Pinpoint the cell where the given text exists, returning its [X, Y] midpoint coordinate. 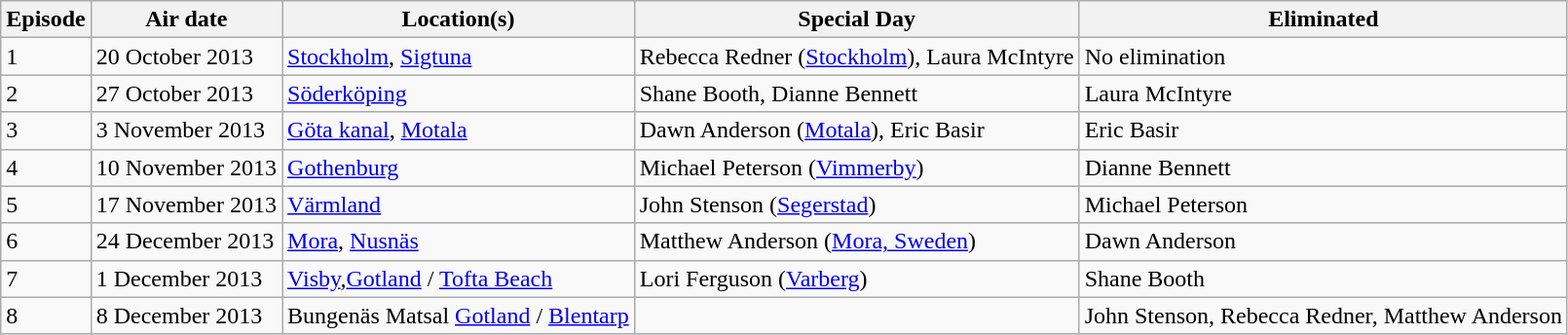
4 [46, 167]
Bungenäs Matsal Gotland / Blentarp [459, 316]
Shane Booth [1323, 279]
Episode [46, 19]
24 December 2013 [186, 242]
20 October 2013 [186, 56]
Eliminated [1323, 19]
Location(s) [459, 19]
Mora, Nusnäs [459, 242]
John Stenson, Rebecca Redner, Matthew Anderson [1323, 316]
John Stenson (Segerstad) [857, 205]
No elimination [1323, 56]
Visby,Gotland / Tofta Beach [459, 279]
3 November 2013 [186, 130]
1 December 2013 [186, 279]
8 [46, 316]
Dianne Bennett [1323, 167]
Stockholm, Sigtuna [459, 56]
Lori Ferguson (Varberg) [857, 279]
Söderköping [459, 93]
Michael Peterson (Vimmerby) [857, 167]
5 [46, 205]
3 [46, 130]
8 December 2013 [186, 316]
Special Day [857, 19]
Matthew Anderson (Mora, Sweden) [857, 242]
27 October 2013 [186, 93]
Rebecca Redner (Stockholm), Laura McIntyre [857, 56]
Dawn Anderson (Motala), Eric Basir [857, 130]
Eric Basir [1323, 130]
Laura McIntyre [1323, 93]
17 November 2013 [186, 205]
Värmland [459, 205]
Gothenburg [459, 167]
Göta kanal, Motala [459, 130]
Air date [186, 19]
Shane Booth, Dianne Bennett [857, 93]
Dawn Anderson [1323, 242]
6 [46, 242]
10 November 2013 [186, 167]
2 [46, 93]
7 [46, 279]
1 [46, 56]
Michael Peterson [1323, 205]
